Extract the (x, y) coordinate from the center of the cell holding the provided text.  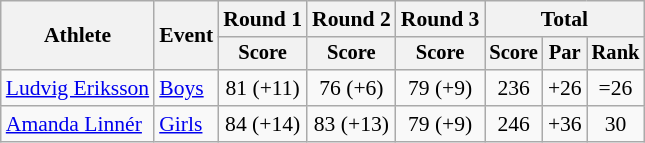
81 (+11) (262, 88)
Total (564, 19)
Round 2 (352, 19)
Amanda Linnér (78, 124)
+36 (565, 124)
Ludvig Eriksson (78, 88)
30 (616, 124)
76 (+6) (352, 88)
Boys (186, 88)
246 (513, 124)
84 (+14) (262, 124)
=26 (616, 88)
Girls (186, 124)
83 (+13) (352, 124)
Athlete (78, 36)
Par (565, 54)
Round 1 (262, 19)
Event (186, 36)
236 (513, 88)
Rank (616, 54)
+26 (565, 88)
Round 3 (440, 19)
